Return the [x, y] coordinate for the center point of the cell that contains the specified text.  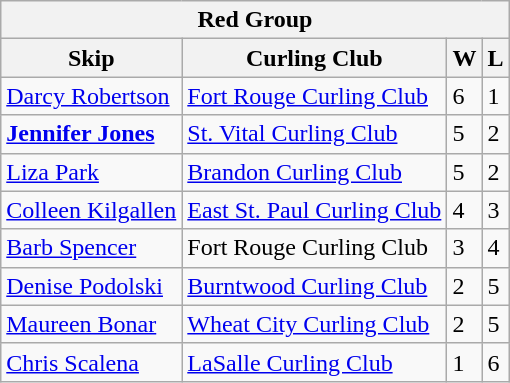
Liza Park [92, 172]
Colleen Kilgallen [92, 210]
Denise Podolski [92, 286]
L [496, 58]
Maureen Bonar [92, 324]
Skip [92, 58]
Brandon Curling Club [314, 172]
St. Vital Curling Club [314, 134]
W [464, 58]
Burntwood Curling Club [314, 286]
LaSalle Curling Club [314, 362]
Darcy Robertson [92, 96]
Wheat City Curling Club [314, 324]
East St. Paul Curling Club [314, 210]
Jennifer Jones [92, 134]
Curling Club [314, 58]
Red Group [255, 20]
Chris Scalena [92, 362]
Barb Spencer [92, 248]
